Search for the cell housing the specified text and yield its [X, Y] center coordinate. 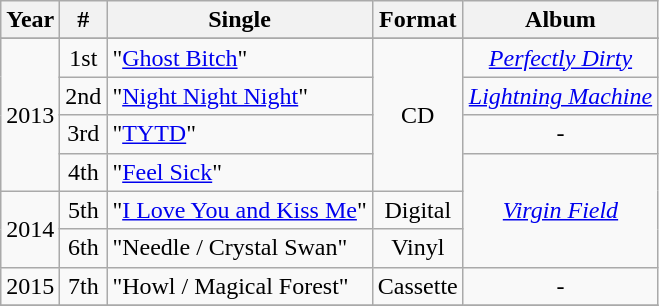
Virgin Field [560, 210]
2013 [30, 115]
Format [418, 20]
CD [418, 115]
2014 [30, 229]
Lightning Machine [560, 96]
"Feel Sick" [240, 172]
2nd [84, 96]
1st [84, 58]
Year [30, 20]
Vinyl [418, 248]
5th [84, 210]
Digital [418, 210]
7th [84, 286]
# [84, 20]
3rd [84, 134]
"Ghost Bitch" [240, 58]
"Night Night Night" [240, 96]
4th [84, 172]
Cassette [418, 286]
"TYTD" [240, 134]
Single [240, 20]
"Needle / Crystal Swan" [240, 248]
Perfectly Dirty [560, 58]
Album [560, 20]
"Howl / Magical Forest" [240, 286]
"I Love You and Kiss Me" [240, 210]
6th [84, 248]
2015 [30, 286]
